Identify which cell holds the provided text, then report its [x, y] central coordinate. 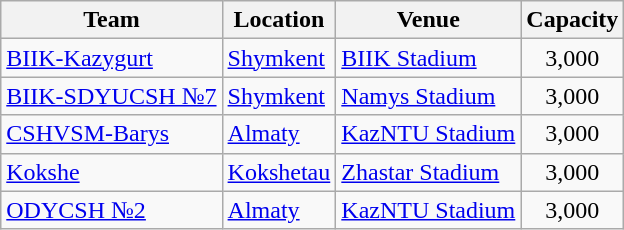
Kokshetau [279, 172]
Location [279, 20]
Zhastar Stadium [428, 172]
Namys Stadium [428, 96]
Venue [428, 20]
BIIK Stadium [428, 58]
ODYCSH №2 [112, 210]
CSHVSM-Barys [112, 134]
BIIK-SDYUCSH №7 [112, 96]
Kokshe [112, 172]
Team [112, 20]
BIIK-Kazygurt [112, 58]
Capacity [572, 20]
